Extract the [X, Y] coordinate from the center of the cell holding the provided text.  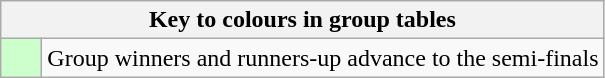
Group winners and runners-up advance to the semi-finals [323, 58]
Key to colours in group tables [302, 20]
